Locate the cell with the specified text and output its (X, Y) center coordinate. 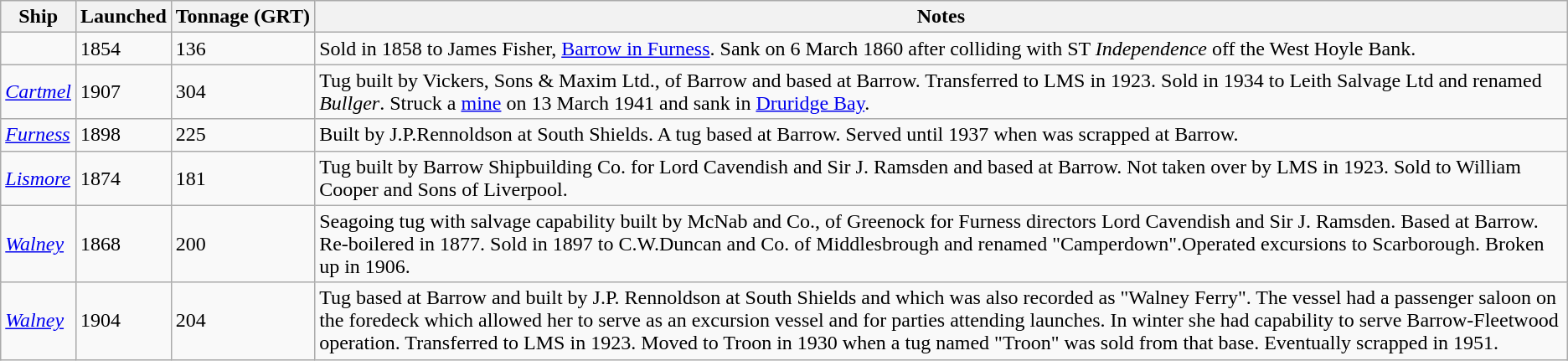
Launched (123, 17)
Ship (39, 17)
Tonnage (GRT) (243, 17)
304 (243, 92)
1854 (123, 49)
200 (243, 244)
1904 (123, 321)
Cartmel (39, 92)
Furness (39, 135)
1868 (123, 244)
Built by J.P.Rennoldson at South Shields. A tug based at Barrow. Served until 1937 when was scrapped at Barrow. (941, 135)
204 (243, 321)
181 (243, 178)
1898 (123, 135)
225 (243, 135)
136 (243, 49)
Lismore (39, 178)
Sold in 1858 to James Fisher, Barrow in Furness. Sank on 6 March 1860 after colliding with ST Independence off the West Hoyle Bank. (941, 49)
1907 (123, 92)
Notes (941, 17)
1874 (123, 178)
